Identify which cell holds the provided text, then report its (X, Y) central coordinate. 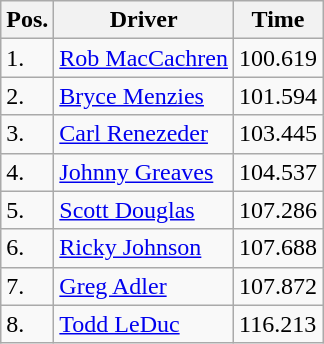
107.286 (278, 210)
6. (28, 248)
100.619 (278, 58)
Carl Renezeder (144, 134)
Todd LeDuc (144, 324)
103.445 (278, 134)
4. (28, 172)
Rob MacCachren (144, 58)
1. (28, 58)
Ricky Johnson (144, 248)
Pos. (28, 20)
Scott Douglas (144, 210)
Bryce Menzies (144, 96)
3. (28, 134)
7. (28, 286)
5. (28, 210)
2. (28, 96)
101.594 (278, 96)
116.213 (278, 324)
8. (28, 324)
Time (278, 20)
107.872 (278, 286)
Greg Adler (144, 286)
Driver (144, 20)
107.688 (278, 248)
104.537 (278, 172)
Johnny Greaves (144, 172)
